Scan for the cell matching the given text and deliver its [X, Y] coordinate at center. 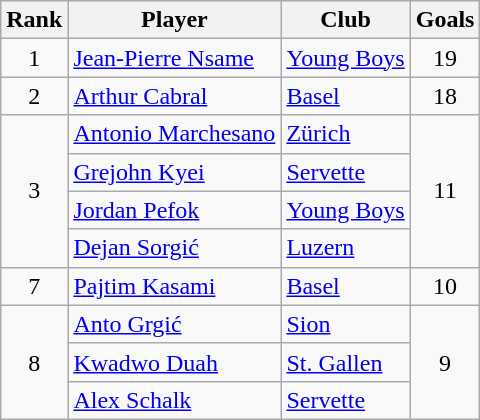
Arthur Cabral [174, 96]
Grejohn Kyei [174, 172]
11 [445, 191]
Sion [346, 324]
Luzern [346, 248]
Jean-Pierre Nsame [174, 58]
19 [445, 58]
1 [34, 58]
Goals [445, 20]
Dejan Sorgić [174, 248]
2 [34, 96]
Jordan Pefok [174, 210]
18 [445, 96]
Alex Schalk [174, 400]
Zürich [346, 134]
8 [34, 362]
St. Gallen [346, 362]
9 [445, 362]
Antonio Marchesano [174, 134]
10 [445, 286]
Club [346, 20]
Pajtim Kasami [174, 286]
Kwadwo Duah [174, 362]
7 [34, 286]
Rank [34, 20]
3 [34, 191]
Anto Grgić [174, 324]
Player [174, 20]
